Detect which cell encompasses the target text, then output its (X, Y) center coordinate. 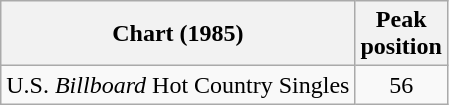
Chart (1985) (178, 34)
U.S. Billboard Hot Country Singles (178, 85)
56 (401, 85)
Peakposition (401, 34)
